Output the [x, y] coordinate of the center of the cell containing the given text.  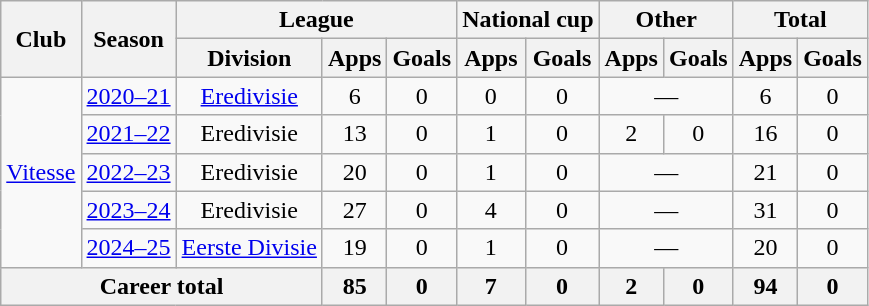
Total [800, 20]
4 [491, 210]
Division [249, 58]
Eerste Divisie [249, 248]
19 [354, 248]
85 [354, 286]
13 [354, 134]
2023–24 [128, 210]
27 [354, 210]
21 [765, 172]
Other [666, 20]
2022–23 [128, 172]
7 [491, 286]
Vitesse [41, 172]
League [316, 20]
2024–25 [128, 248]
Season [128, 39]
31 [765, 210]
16 [765, 134]
Career total [162, 286]
2020–21 [128, 96]
National cup [528, 20]
Club [41, 39]
94 [765, 286]
2021–22 [128, 134]
